Scan for the cell matching the given text and deliver its [x, y] coordinate at center. 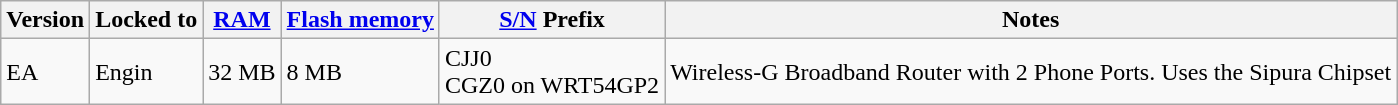
EA [46, 72]
Version [46, 20]
Locked to [146, 20]
Engin [146, 72]
Notes [1031, 20]
Flash memory [360, 20]
RAM [242, 20]
S/N Prefix [552, 20]
Wireless-G Broadband Router with 2 Phone Ports. Uses the Sipura Chipset [1031, 72]
8 MB [360, 72]
32 MB [242, 72]
CJJ0CGZ0 on WRT54GP2 [552, 72]
